Determine the [x, y] coordinate at the center of the cell enclosing the given text.  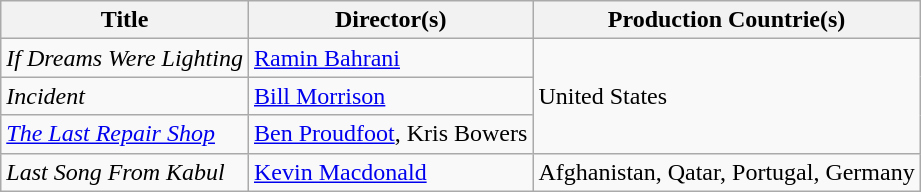
Last Song From Kabul [125, 172]
Title [125, 20]
The Last Repair Shop [125, 134]
If Dreams Were Lighting [125, 58]
United States [726, 96]
Ramin Bahrani [390, 58]
Director(s) [390, 20]
Incident [125, 96]
Ben Proudfoot, Kris Bowers [390, 134]
Kevin Macdonald [390, 172]
Afghanistan, Qatar, Portugal, Germany [726, 172]
Bill Morrison [390, 96]
Production Countrie(s) [726, 20]
